Pinpoint the cell where the given text exists, returning its [x, y] midpoint coordinate. 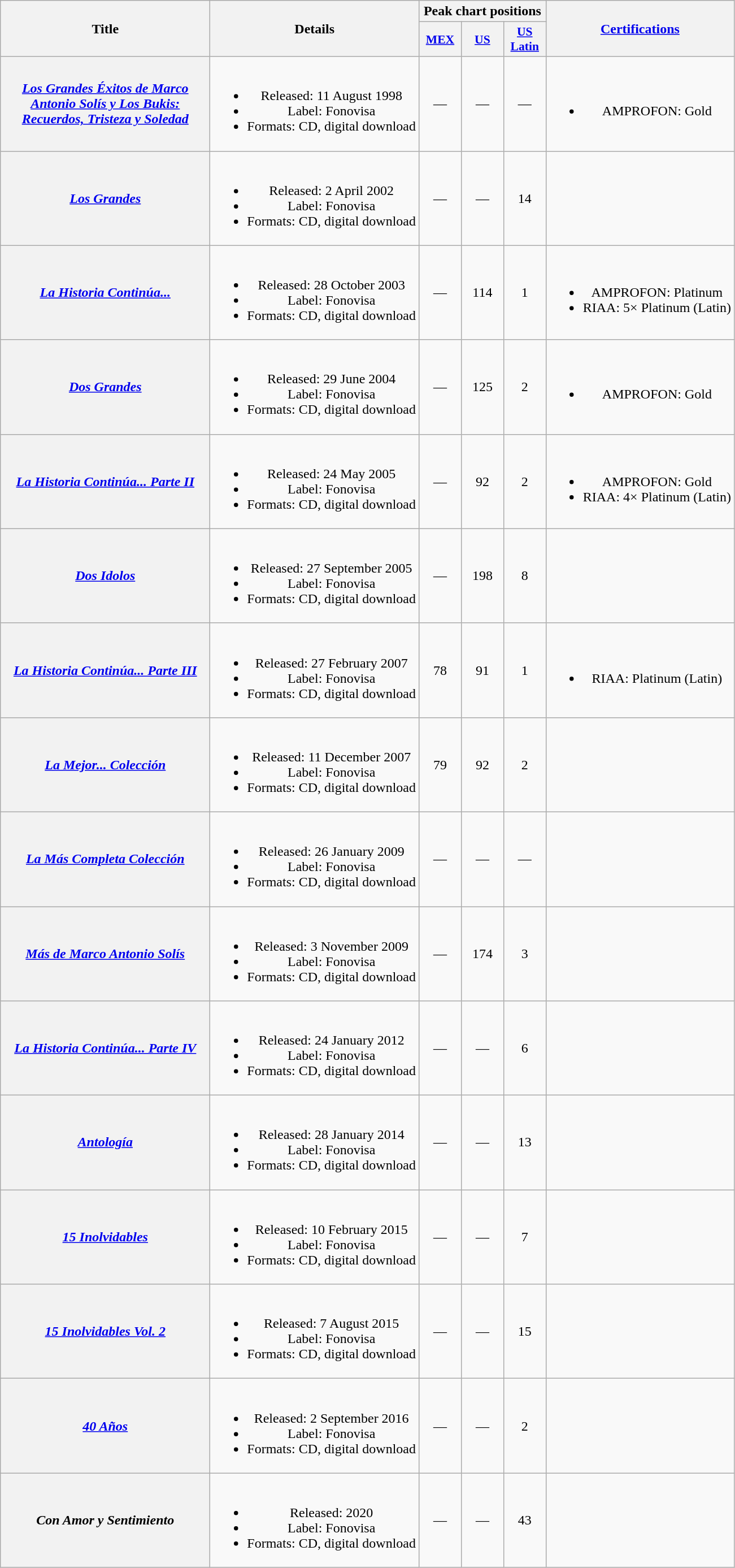
Released: 27 September 2005Label: FonovisaFormats: CD, digital download [315, 575]
15 Inolvidables [105, 1237]
91 [482, 670]
USLatin [524, 40]
La Historia Continúa... Parte II [105, 482]
198 [482, 575]
Title [105, 28]
AMPROFON: GoldRIAA: 4× Platinum (Latin) [640, 482]
3 [524, 954]
Dos Grandes [105, 387]
6 [524, 1048]
Antología [105, 1143]
43 [524, 1521]
La Historia Continúa... Parte III [105, 670]
174 [482, 954]
Released: 11 December 2007Label: FonovisaFormats: CD, digital download [315, 764]
7 [524, 1237]
Released: 2020Label: FonovisaFormats: CD, digital download [315, 1521]
114 [482, 293]
8 [524, 575]
79 [441, 764]
Released: 2 April 2002Label: FonovisaFormats: CD, digital download [315, 198]
Los Grandes [105, 198]
Released: 28 January 2014Label: FonovisaFormats: CD, digital download [315, 1143]
La Más Completa Colección [105, 859]
15 [524, 1332]
Released: 3 November 2009Label: FonovisaFormats: CD, digital download [315, 954]
Released: 28 October 2003Label: FonovisaFormats: CD, digital download [315, 293]
78 [441, 670]
Peak chart positions [482, 11]
RIAA: Platinum (Latin) [640, 670]
Released: 24 May 2005Label: FonovisaFormats: CD, digital download [315, 482]
Certifications [640, 28]
Released: 7 August 2015Label: FonovisaFormats: CD, digital download [315, 1332]
Released: 11 August 1998Label: FonovisaFormats: CD, digital download [315, 104]
40 Años [105, 1426]
Los Grandes Éxitos de Marco Antonio Solís y Los Bukis: Recuerdos, Tristeza y Soledad [105, 104]
Dos Idolos [105, 575]
US [482, 40]
Released: 27 February 2007Label: FonovisaFormats: CD, digital download [315, 670]
Released: 24 January 2012Label: FonovisaFormats: CD, digital download [315, 1048]
Released: 10 February 2015Label: FonovisaFormats: CD, digital download [315, 1237]
Con Amor y Sentimiento [105, 1521]
AMPROFON: PlatinumRIAA: 5× Platinum (Latin) [640, 293]
La Historia Continúa... [105, 293]
Released: 2 September 2016Label: FonovisaFormats: CD, digital download [315, 1426]
La Historia Continúa... Parte IV [105, 1048]
125 [482, 387]
14 [524, 198]
Released: 26 January 2009Label: FonovisaFormats: CD, digital download [315, 859]
15 Inolvidables Vol. 2 [105, 1332]
MEX [441, 40]
Más de Marco Antonio Solís [105, 954]
Details [315, 28]
Released: 29 June 2004Label: FonovisaFormats: CD, digital download [315, 387]
13 [524, 1143]
La Mejor... Colección [105, 764]
